Extract the (X, Y) coordinate from the center of the cell holding the provided text.  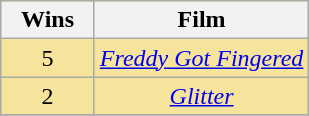
Wins (48, 20)
Glitter (202, 96)
2 (48, 96)
Freddy Got Fingered (202, 58)
Film (202, 20)
5 (48, 58)
